Capture the cell that displays the provided text and extract its [X, Y] central coordinate. 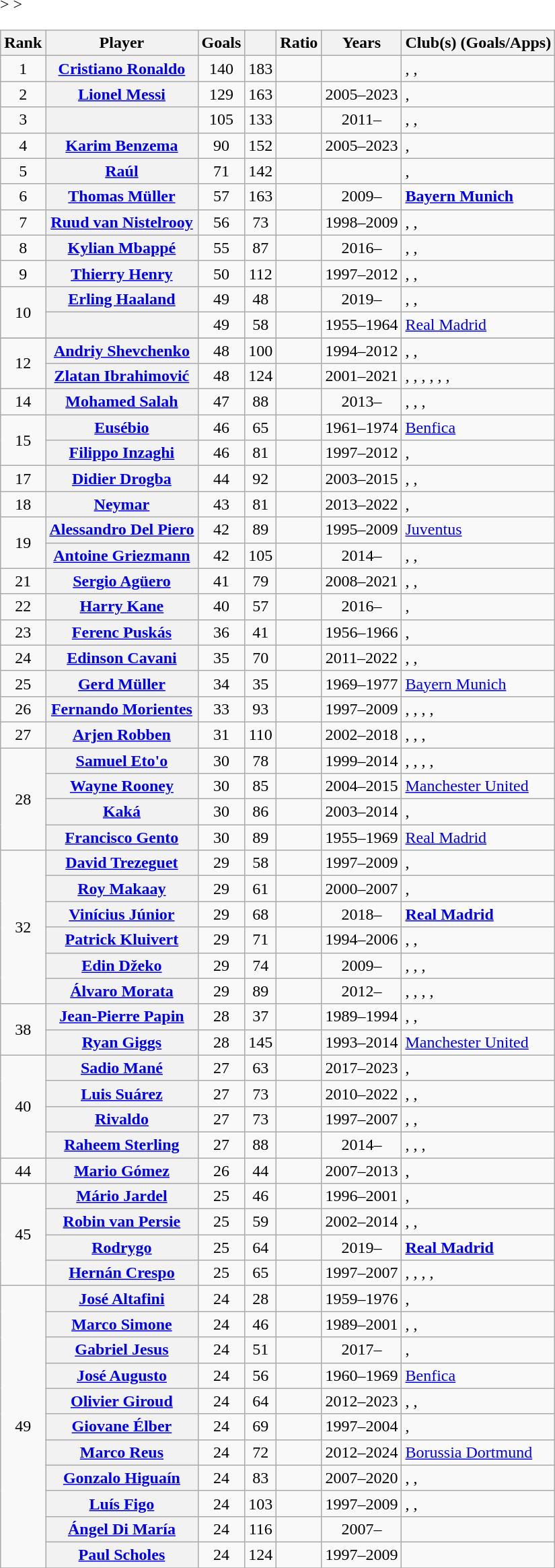
2008–2021 [362, 581]
Thierry Henry [122, 273]
112 [261, 273]
37 [261, 1017]
61 [261, 889]
2017– [362, 1350]
34 [221, 683]
Filippo Inzaghi [122, 453]
4 [23, 145]
Fernando Morientes [122, 709]
Kaká [122, 812]
1 [23, 69]
Arjen Robben [122, 735]
, , , , , , [478, 376]
Marco Simone [122, 1324]
Club(s) (Goals/Apps) [478, 43]
86 [261, 812]
2001–2021 [362, 376]
Wayne Rooney [122, 786]
2007– [362, 1529]
2000–2007 [362, 889]
21 [23, 581]
7 [23, 222]
Gabriel Jesus [122, 1350]
Goals [221, 43]
87 [261, 248]
Rank [23, 43]
45 [23, 1235]
72 [261, 1452]
100 [261, 351]
59 [261, 1222]
2010–2022 [362, 1093]
1961–1974 [362, 428]
10 [23, 312]
Mário Jardel [122, 1196]
116 [261, 1529]
19 [23, 543]
Alessandro Del Piero [122, 530]
Harry Kane [122, 607]
2017–2023 [362, 1068]
Ryan Giggs [122, 1042]
1955–1964 [362, 325]
74 [261, 965]
Didier Drogba [122, 479]
Raúl [122, 171]
Ferenc Puskás [122, 632]
12 [23, 364]
18 [23, 504]
Player [122, 43]
Roy Makaay [122, 889]
2007–2020 [362, 1478]
Francisco Gento [122, 838]
Antoine Griezmann [122, 555]
83 [261, 1478]
1989–2001 [362, 1324]
79 [261, 581]
José Altafini [122, 1299]
93 [261, 709]
63 [261, 1068]
1998–2009 [362, 222]
Rivaldo [122, 1119]
Robin van Persie [122, 1222]
Sadio Mané [122, 1068]
Giovane Élber [122, 1427]
3 [23, 120]
103 [261, 1503]
1989–1994 [362, 1017]
Álvaro Morata [122, 991]
47 [221, 402]
Andriy Shevchenko [122, 351]
Karim Benzema [122, 145]
Mario Gómez [122, 1171]
Ratio [299, 43]
90 [221, 145]
69 [261, 1427]
2002–2014 [362, 1222]
22 [23, 607]
51 [261, 1350]
1969–1977 [362, 683]
Raheem Sterling [122, 1145]
1956–1966 [362, 632]
Lionel Messi [122, 94]
1959–1976 [362, 1299]
2002–2018 [362, 735]
Neymar [122, 504]
2012– [362, 991]
17 [23, 479]
Kylian Mbappé [122, 248]
Gonzalo Higuaín [122, 1478]
Mohamed Salah [122, 402]
Luís Figo [122, 1503]
Cristiano Ronaldo [122, 69]
Luis Suárez [122, 1093]
1994–2006 [362, 940]
2013–2022 [362, 504]
1996–2001 [362, 1196]
92 [261, 479]
9 [23, 273]
1997–2004 [362, 1427]
2011–2022 [362, 658]
133 [261, 120]
152 [261, 145]
33 [221, 709]
85 [261, 786]
1995–2009 [362, 530]
15 [23, 440]
Hernán Crespo [122, 1273]
Olivier Giroud [122, 1401]
2012–2023 [362, 1401]
183 [261, 69]
Jean-Pierre Papin [122, 1017]
2013– [362, 402]
1960–1969 [362, 1375]
Marco Reus [122, 1452]
Zlatan Ibrahimović [122, 376]
68 [261, 914]
Vinícius Júnior [122, 914]
70 [261, 658]
Sergio Agüero [122, 581]
Erling Haaland [122, 299]
145 [261, 1042]
50 [221, 273]
2012–2024 [362, 1452]
2011– [362, 120]
1994–2012 [362, 351]
142 [261, 171]
1999–2014 [362, 760]
Eusébio [122, 428]
14 [23, 402]
Paul Scholes [122, 1555]
55 [221, 248]
36 [221, 632]
2003–2015 [362, 479]
78 [261, 760]
Samuel Eto'o [122, 760]
129 [221, 94]
Borussia Dortmund [478, 1452]
Thomas Müller [122, 197]
2003–2014 [362, 812]
110 [261, 735]
6 [23, 197]
2007–2013 [362, 1171]
José Augusto [122, 1375]
2 [23, 94]
Patrick Kluivert [122, 940]
32 [23, 927]
38 [23, 1029]
David Trezeguet [122, 863]
Years [362, 43]
Edinson Cavani [122, 658]
31 [221, 735]
1993–2014 [362, 1042]
8 [23, 248]
23 [23, 632]
5 [23, 171]
140 [221, 69]
2004–2015 [362, 786]
Gerd Müller [122, 683]
1955–1969 [362, 838]
Ángel Di María [122, 1529]
Rodrygo [122, 1248]
Edin Džeko [122, 965]
43 [221, 504]
2018– [362, 914]
Ruud van Nistelrooy [122, 222]
Juventus [478, 530]
